Locate the cell with the specified text and output its (x, y) center coordinate. 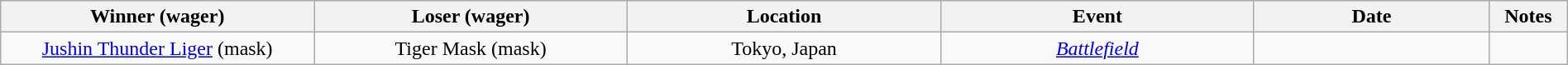
Location (784, 17)
Tokyo, Japan (784, 48)
Loser (wager) (471, 17)
Notes (1528, 17)
Tiger Mask (mask) (471, 48)
Date (1371, 17)
Battlefield (1097, 48)
Jushin Thunder Liger (mask) (157, 48)
Event (1097, 17)
Winner (wager) (157, 17)
